Locate the cell with the specified text and output its (X, Y) center coordinate. 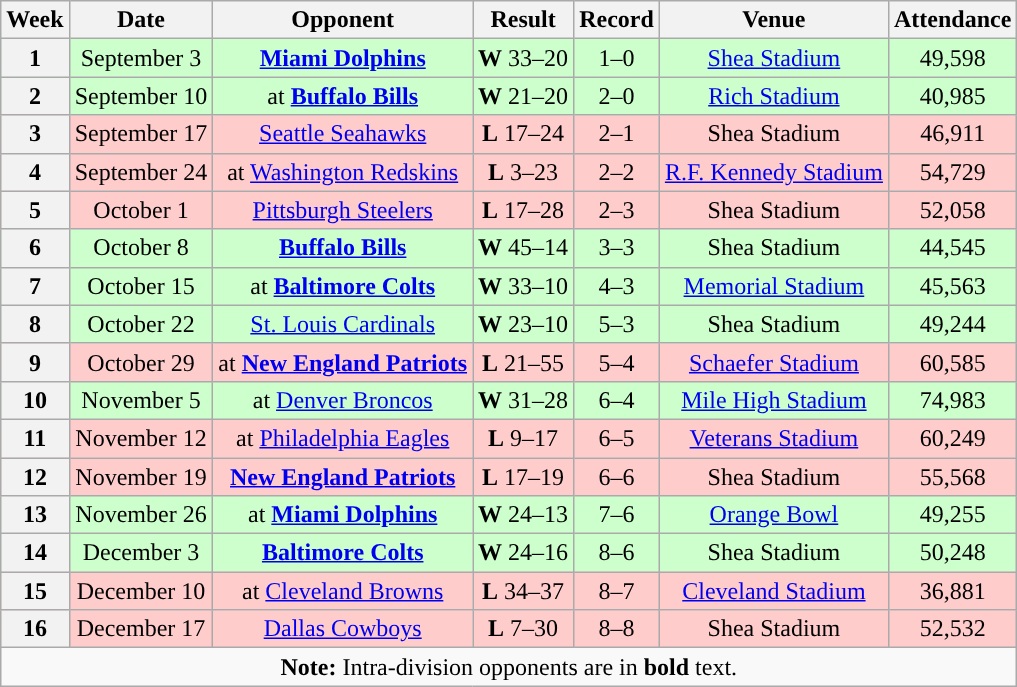
September 3 (141, 58)
W 24–13 (524, 515)
6–5 (617, 438)
Orange Bowl (774, 515)
12 (35, 477)
Result (524, 20)
Seattle Seahawks (343, 134)
Memorial Stadium (774, 286)
L 34–37 (524, 591)
7 (35, 286)
Mile High Stadium (774, 400)
74,983 (952, 400)
52,058 (952, 210)
Date (141, 20)
2 (35, 96)
9 (35, 362)
5–4 (617, 362)
L 7–30 (524, 629)
St. Louis Cardinals (343, 324)
Attendance (952, 20)
at Baltimore Colts (343, 286)
13 (35, 515)
L 9–17 (524, 438)
W 24–16 (524, 553)
3 (35, 134)
1 (35, 58)
40,985 (952, 96)
at Denver Broncos (343, 400)
14 (35, 553)
October 15 (141, 286)
Cleveland Stadium (774, 591)
8–7 (617, 591)
Pittsburgh Steelers (343, 210)
November 12 (141, 438)
L 3–23 (524, 172)
4 (35, 172)
September 17 (141, 134)
10 (35, 400)
5–3 (617, 324)
50,248 (952, 553)
Opponent (343, 20)
1–0 (617, 58)
at Miami Dolphins (343, 515)
L 17–24 (524, 134)
60,585 (952, 362)
36,881 (952, 591)
September 10 (141, 96)
4–3 (617, 286)
55,568 (952, 477)
Dallas Cowboys (343, 629)
45,563 (952, 286)
December 10 (141, 591)
Miami Dolphins (343, 58)
2–2 (617, 172)
at Washington Redskins (343, 172)
60,249 (952, 438)
49,598 (952, 58)
6 (35, 248)
52,532 (952, 629)
7–6 (617, 515)
December 17 (141, 629)
6–6 (617, 477)
6–4 (617, 400)
44,545 (952, 248)
8–6 (617, 553)
Rich Stadium (774, 96)
49,255 (952, 515)
2–3 (617, 210)
November 5 (141, 400)
3–3 (617, 248)
2–0 (617, 96)
W 21–20 (524, 96)
W 33–10 (524, 286)
November 19 (141, 477)
W 45–14 (524, 248)
Veterans Stadium (774, 438)
W 31–28 (524, 400)
December 3 (141, 553)
46,911 (952, 134)
Venue (774, 20)
at New England Patriots (343, 362)
W 33–20 (524, 58)
October 29 (141, 362)
15 (35, 591)
October 1 (141, 210)
5 (35, 210)
Schaefer Stadium (774, 362)
2–1 (617, 134)
R.F. Kennedy Stadium (774, 172)
October 22 (141, 324)
November 26 (141, 515)
W 23–10 (524, 324)
11 (35, 438)
at Philadelphia Eagles (343, 438)
Week (35, 20)
September 24 (141, 172)
L 17–28 (524, 210)
New England Patriots (343, 477)
L 21–55 (524, 362)
at Cleveland Browns (343, 591)
Record (617, 20)
Buffalo Bills (343, 248)
49,244 (952, 324)
October 8 (141, 248)
54,729 (952, 172)
8 (35, 324)
L 17–19 (524, 477)
8–8 (617, 629)
16 (35, 629)
at Buffalo Bills (343, 96)
Note: Intra-division opponents are in bold text. (509, 667)
Baltimore Colts (343, 553)
